Return the (x, y) coordinate for the center point of the cell that contains the specified text.  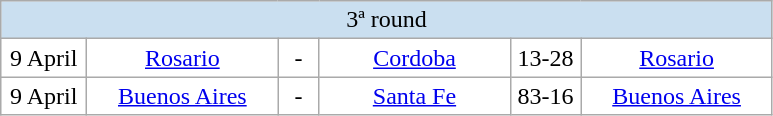
Santa Fe (414, 96)
3ª round (386, 20)
Cordoba (414, 58)
13-28 (546, 58)
83-16 (546, 96)
